Output the (X, Y) coordinate of the center of the cell containing the given text.  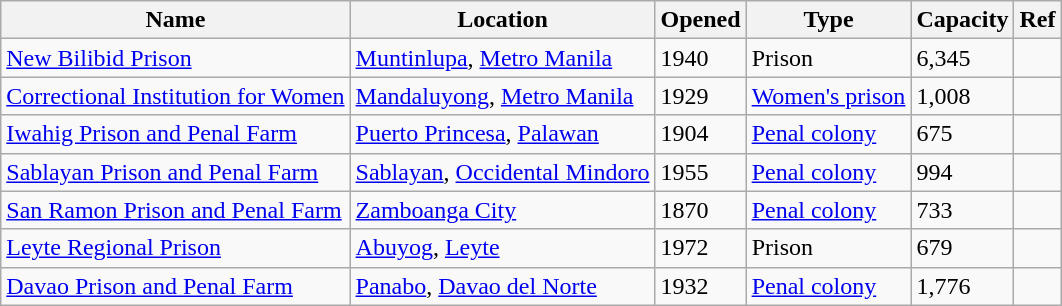
1,008 (962, 96)
1870 (700, 210)
San Ramon Prison and Penal Farm (176, 210)
Davao Prison and Penal Farm (176, 286)
1932 (700, 286)
Women's prison (828, 96)
Type (828, 20)
Puerto Princesa, Palawan (502, 134)
Ref (1038, 20)
1929 (700, 96)
Capacity (962, 20)
733 (962, 210)
1955 (700, 172)
994 (962, 172)
Location (502, 20)
Sablayan Prison and Penal Farm (176, 172)
Panabo, Davao del Norte (502, 286)
New Bilibid Prison (176, 58)
6,345 (962, 58)
1940 (700, 58)
Zamboanga City (502, 210)
Mandaluyong, Metro Manila (502, 96)
Sablayan, Occidental Mindoro (502, 172)
Correctional Institution for Women (176, 96)
Leyte Regional Prison (176, 248)
1904 (700, 134)
1972 (700, 248)
Iwahig Prison and Penal Farm (176, 134)
Name (176, 20)
Opened (700, 20)
Abuyog, Leyte (502, 248)
675 (962, 134)
Muntinlupa, Metro Manila (502, 58)
1,776 (962, 286)
679 (962, 248)
